Find where the given text appears and provide that cell's center as [X, Y] coordinate. 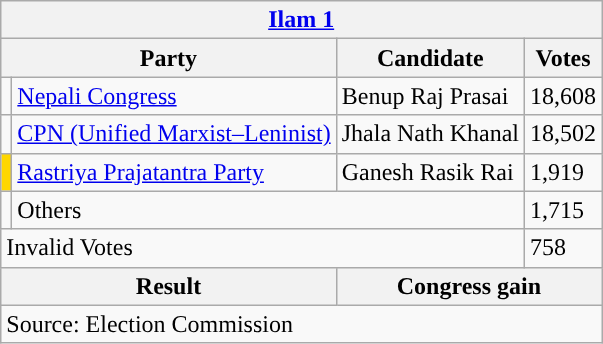
Invalid Votes [263, 248]
Rastriya Prajatantra Party [174, 172]
Party [168, 58]
Ilam 1 [302, 20]
1,715 [564, 210]
Result [168, 286]
Nepali Congress [174, 96]
18,608 [564, 96]
CPN (Unified Marxist–Leninist) [174, 134]
Congress gain [468, 286]
Benup Raj Prasai [430, 96]
Jhala Nath Khanal [430, 134]
1,919 [564, 172]
Source: Election Commission [302, 324]
Others [268, 210]
Candidate [430, 58]
18,502 [564, 134]
758 [564, 248]
Ganesh Rasik Rai [430, 172]
Votes [564, 58]
